Search for the cell housing the specified text and yield its [X, Y] center coordinate. 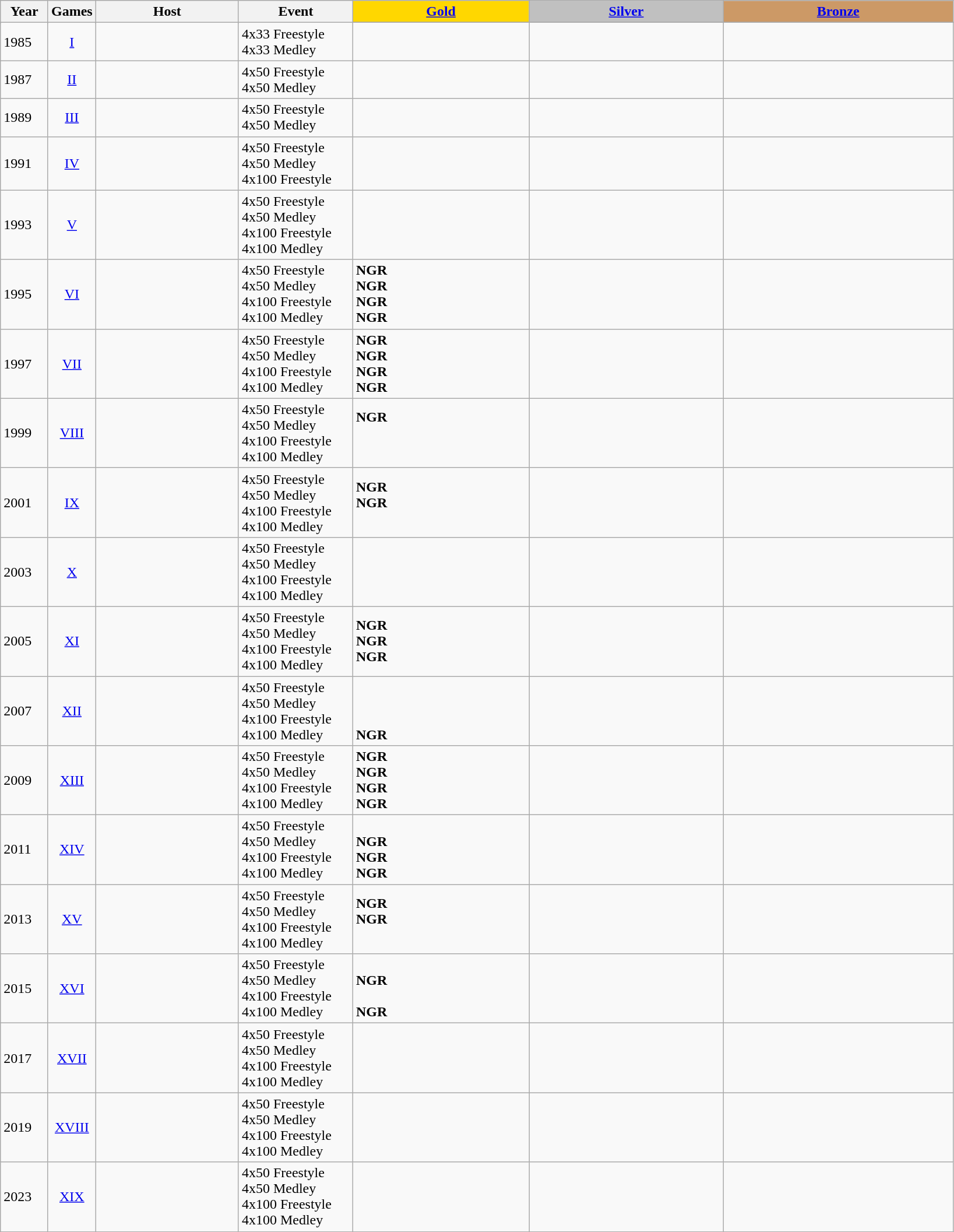
Silver [626, 12]
XV [72, 919]
XI [72, 641]
Games [72, 12]
V [72, 225]
VI [72, 294]
2005 [24, 641]
1997 [24, 364]
2001 [24, 503]
III [72, 118]
2019 [24, 1128]
Gold [441, 12]
4x33 Freestyle 4x33 Medley [295, 42]
1995 [24, 294]
1989 [24, 118]
2011 [24, 850]
VIII [72, 433]
2007 [24, 711]
IV [72, 163]
Bronze [838, 12]
2023 [24, 1196]
2003 [24, 571]
IX [72, 503]
X [72, 571]
2017 [24, 1058]
4x50 Freestyle 4x50 Medley 4x100 Freestyle [295, 163]
Year [24, 12]
2015 [24, 989]
2009 [24, 780]
Event [295, 12]
1999 [24, 433]
I [72, 42]
XVIII [72, 1128]
VII [72, 364]
XIV [72, 850]
XVI [72, 989]
XVII [72, 1058]
XIX [72, 1196]
1991 [24, 163]
XII [72, 711]
XIII [72, 780]
1985 [24, 42]
1993 [24, 225]
II [72, 79]
Host [167, 12]
1987 [24, 79]
2013 [24, 919]
